Capture the cell that displays the provided text and extract its (X, Y) central coordinate. 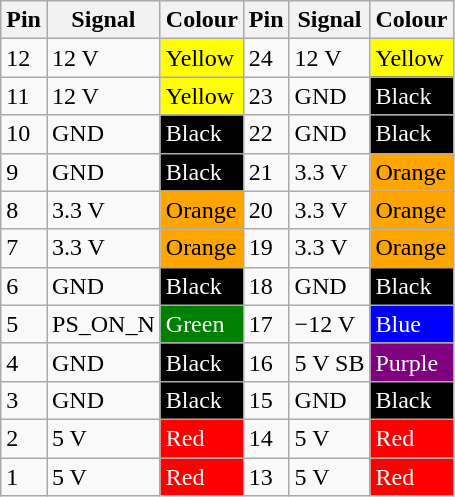
1 (24, 477)
18 (266, 286)
9 (24, 172)
13 (266, 477)
22 (266, 134)
2 (24, 438)
PS_ON_N (103, 324)
16 (266, 362)
Green (202, 324)
7 (24, 248)
20 (266, 210)
5 (24, 324)
17 (266, 324)
Blue (412, 324)
23 (266, 96)
12 (24, 58)
21 (266, 172)
11 (24, 96)
6 (24, 286)
10 (24, 134)
24 (266, 58)
19 (266, 248)
Purple (412, 362)
14 (266, 438)
−12 V (330, 324)
4 (24, 362)
8 (24, 210)
3 (24, 400)
5 V SB (330, 362)
15 (266, 400)
